Pinpoint the cell where the given text exists, returning its (x, y) midpoint coordinate. 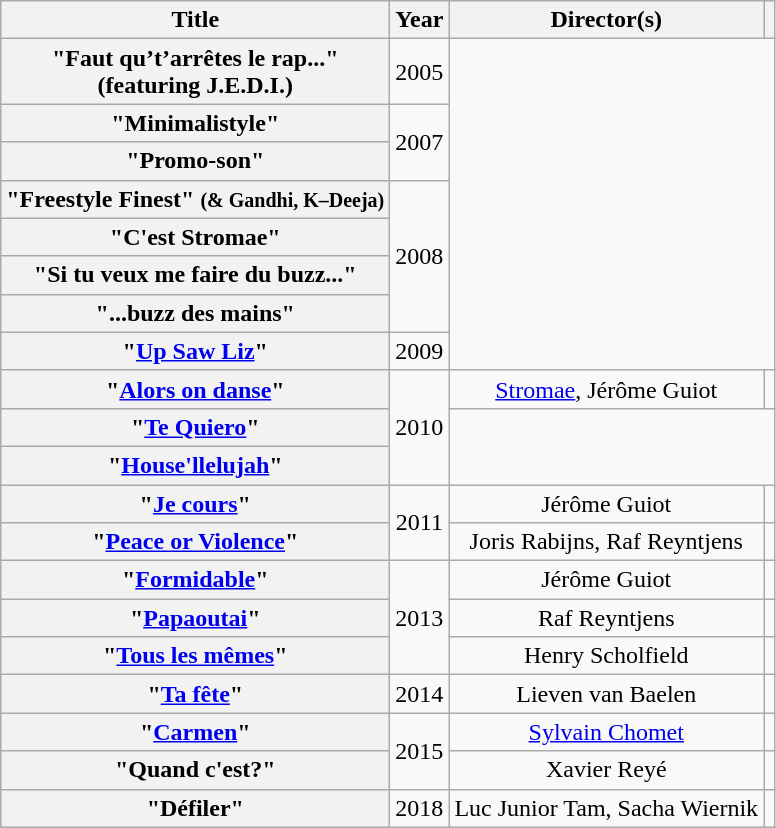
2018 (420, 808)
2009 (420, 351)
2013 (420, 618)
Title (196, 20)
"Ta fête" (196, 694)
Year (420, 20)
2015 (420, 751)
2008 (420, 256)
"Formidable" (196, 580)
"...buzz des mains" (196, 313)
Raf Reyntjens (606, 618)
"Défiler" (196, 808)
Stromae, Jérôme Guiot (606, 389)
"Je cours" (196, 503)
"Alors on danse" (196, 389)
"Si tu veux me faire du buzz..." (196, 275)
2007 (420, 142)
2014 (420, 694)
"Tous les mêmes" (196, 656)
Joris Rabijns, Raf Reyntjens (606, 542)
Sylvain Chomet (606, 732)
"Peace or Violence" (196, 542)
"Minimalistyle" (196, 123)
Henry Scholfield (606, 656)
Director(s) (606, 20)
"Te Quiero" (196, 427)
"C'est Stromae" (196, 237)
Xavier Reyé (606, 770)
2010 (420, 427)
"Papaoutai" (196, 618)
"House'llelujah" (196, 465)
Lieven van Baelen (606, 694)
"Faut qu’t’arrêtes le rap..."(featuring J.E.D.I.) (196, 72)
2011 (420, 522)
"Quand c'est?" (196, 770)
"Promo-son" (196, 161)
2005 (420, 72)
"Carmen" (196, 732)
"Up Saw Liz" (196, 351)
"Freestyle Finest" (& Gandhi, K–Deeja) (196, 199)
Luc Junior Tam, Sacha Wiernik (606, 808)
